From the cell containing the given text, extract its center point as (X, Y) coordinate. 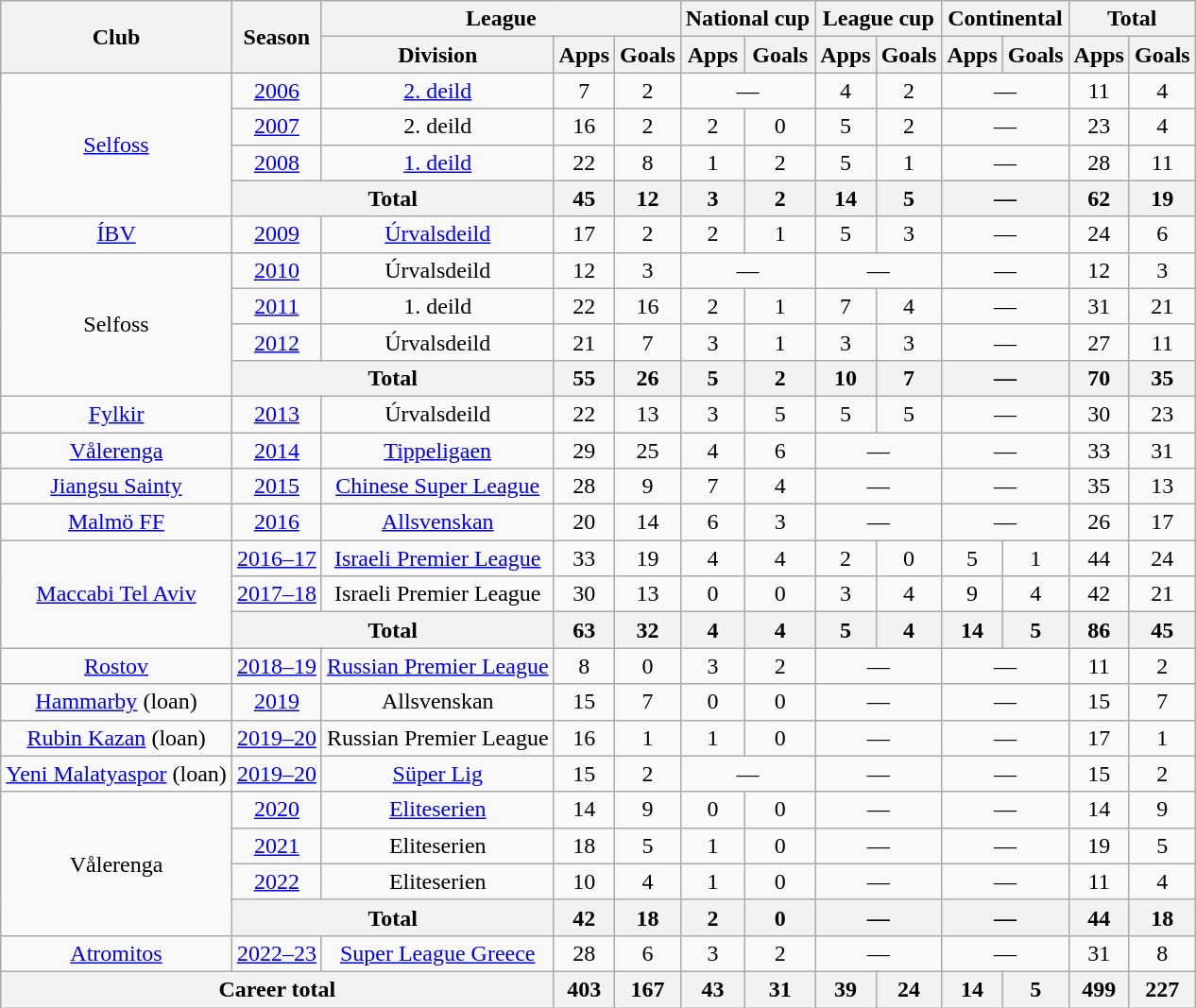
Yeni Malatyaspor (loan) (117, 774)
43 (712, 989)
Career total (278, 989)
2009 (276, 234)
Atromitos (117, 953)
62 (1099, 198)
2018–19 (276, 666)
27 (1099, 342)
Malmö FF (117, 522)
2010 (276, 270)
2016–17 (276, 558)
70 (1099, 378)
League cup (879, 19)
Division (437, 55)
Tippeligaen (437, 451)
2008 (276, 162)
2007 (276, 127)
2011 (276, 306)
2020 (276, 810)
2014 (276, 451)
2013 (276, 414)
Rubin Kazan (loan) (117, 738)
Süper Lig (437, 774)
Chinese Super League (437, 487)
Maccabi Tel Aviv (117, 594)
2016 (276, 522)
2017–18 (276, 594)
39 (846, 989)
63 (584, 630)
167 (648, 989)
403 (584, 989)
National cup (747, 19)
Hammarby (loan) (117, 702)
Rostov (117, 666)
25 (648, 451)
Super League Greece (437, 953)
Fylkir (117, 414)
29 (584, 451)
League (501, 19)
Continental (1005, 19)
2021 (276, 846)
227 (1162, 989)
ÍBV (117, 234)
2015 (276, 487)
55 (584, 378)
86 (1099, 630)
499 (1099, 989)
Season (276, 37)
2022 (276, 881)
2012 (276, 342)
20 (584, 522)
Club (117, 37)
Jiangsu Sainty (117, 487)
2006 (276, 91)
32 (648, 630)
2022–23 (276, 953)
2019 (276, 702)
